Detect which cell encompasses the target text, then output its (x, y) center coordinate. 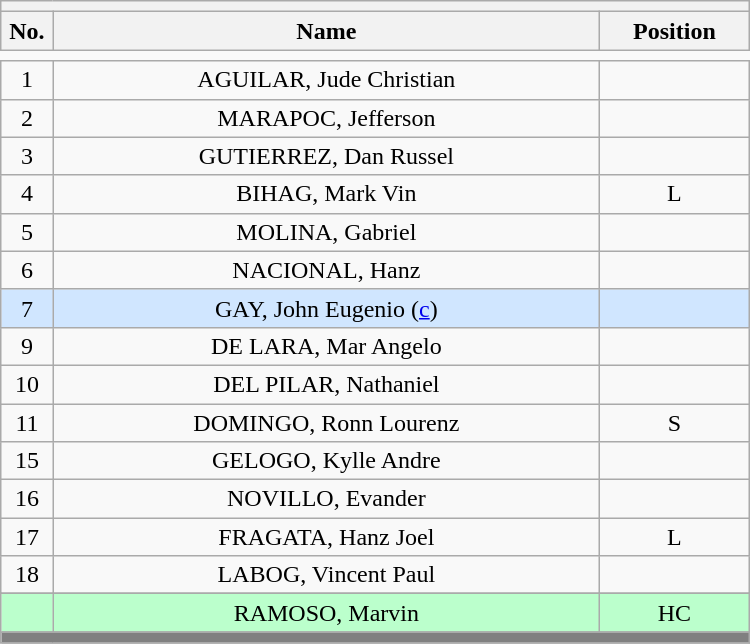
16 (27, 499)
LABOG, Vincent Paul (326, 575)
4 (27, 194)
1 (27, 80)
FRAGATA, Hanz Joel (326, 537)
NACIONAL, Hanz (326, 270)
6 (27, 270)
3 (27, 156)
9 (27, 346)
GAY, John Eugenio (c) (326, 308)
Position (675, 31)
11 (27, 423)
2 (27, 118)
NOVILLO, Evander (326, 499)
5 (27, 232)
MARAPOC, Jefferson (326, 118)
MOLINA, Gabriel (326, 232)
DE LARA, Mar Angelo (326, 346)
No. (27, 31)
Name (326, 31)
GUTIERREZ, Dan Russel (326, 156)
18 (27, 575)
10 (27, 384)
AGUILAR, Jude Christian (326, 80)
17 (27, 537)
15 (27, 461)
S (675, 423)
RAMOSO, Marvin (326, 613)
BIHAG, Mark Vin (326, 194)
GELOGO, Kylle Andre (326, 461)
HC (675, 613)
DEL PILAR, Nathaniel (326, 384)
7 (27, 308)
DOMINGO, Ronn Lourenz (326, 423)
